Detect which cell encompasses the target text, then output its [x, y] center coordinate. 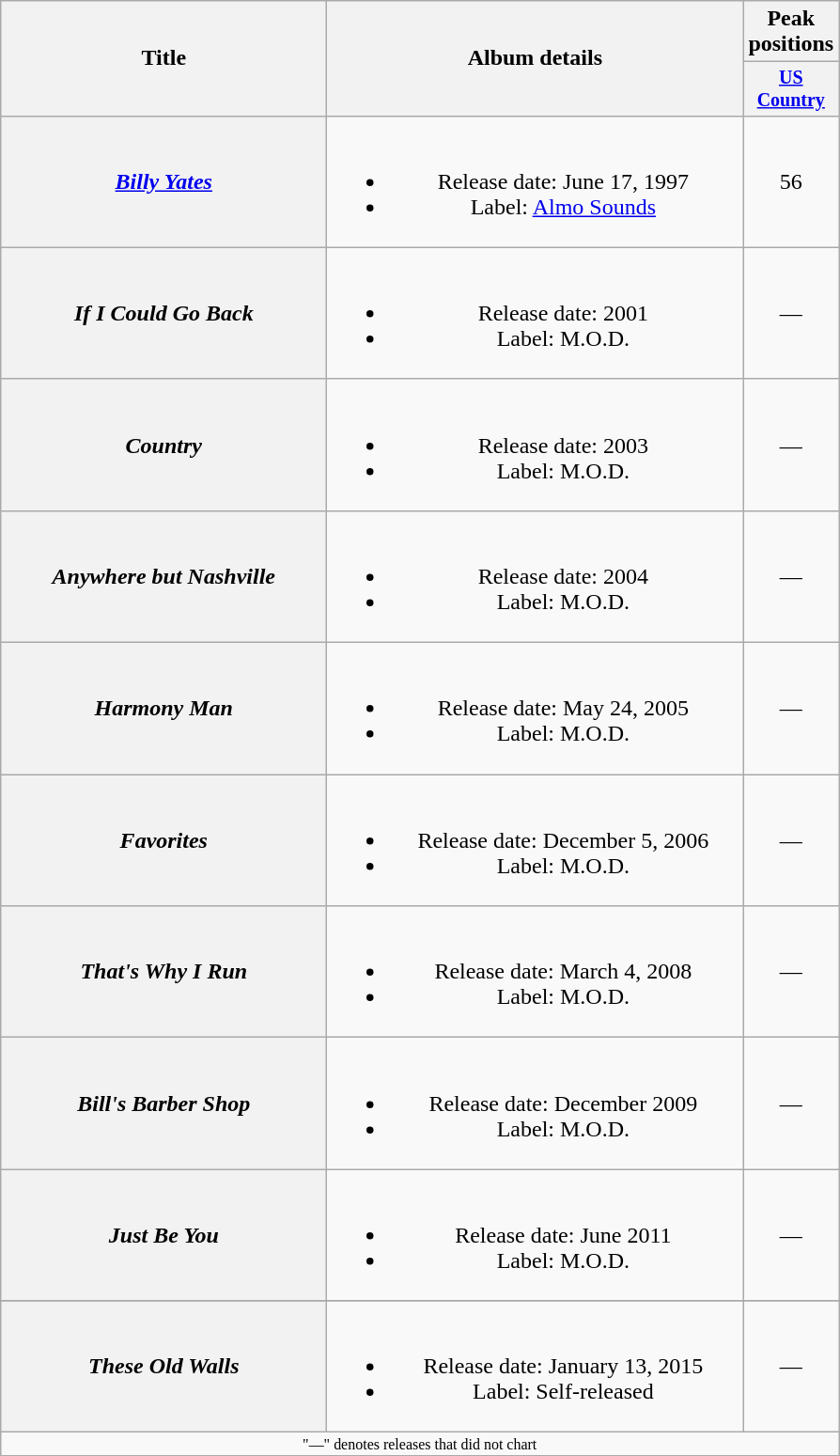
Country [163, 445]
Release date: December 5, 2006Label: M.O.D. [536, 840]
Release date: 2003Label: M.O.D. [536, 445]
Peak positions [791, 32]
Release date: 2001Label: M.O.D. [536, 313]
Release date: December 2009Label: M.O.D. [536, 1104]
"—" denotes releases that did not chart [420, 1444]
Title [163, 58]
Harmony Man [163, 709]
Bill's Barber Shop [163, 1104]
Release date: January 13, 2015Label: Self-released [536, 1367]
Album details [536, 58]
Billy Yates [163, 181]
Release date: May 24, 2005Label: M.O.D. [536, 709]
That's Why I Run [163, 972]
These Old Walls [163, 1367]
Release date: June 17, 1997Label: Almo Sounds [536, 181]
Anywhere but Nashville [163, 576]
Favorites [163, 840]
Release date: 2004Label: M.O.D. [536, 576]
If I Could Go Back [163, 313]
US Country [791, 88]
Release date: March 4, 2008Label: M.O.D. [536, 972]
Release date: June 2011Label: M.O.D. [536, 1235]
Just Be You [163, 1235]
56 [791, 181]
